Scan for the cell matching the given text and deliver its [x, y] coordinate at center. 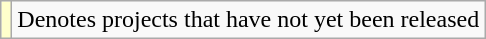
Denotes projects that have not yet been released [248, 20]
